Output the (x, y) coordinate of the center of the cell containing the given text.  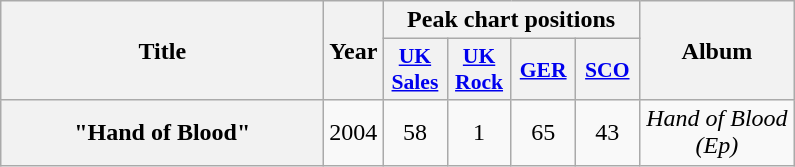
SCO (607, 70)
Hand of Blood (Ep) (716, 132)
Year (354, 50)
1 (479, 132)
58 (415, 132)
Peak chart positions (511, 20)
Title (162, 50)
2004 (354, 132)
"Hand of Blood" (162, 132)
UK Rock (479, 70)
UK Sales (415, 70)
GER (543, 70)
43 (607, 132)
Album (716, 50)
65 (543, 132)
